Identify which cell holds the provided text, then report its [x, y] central coordinate. 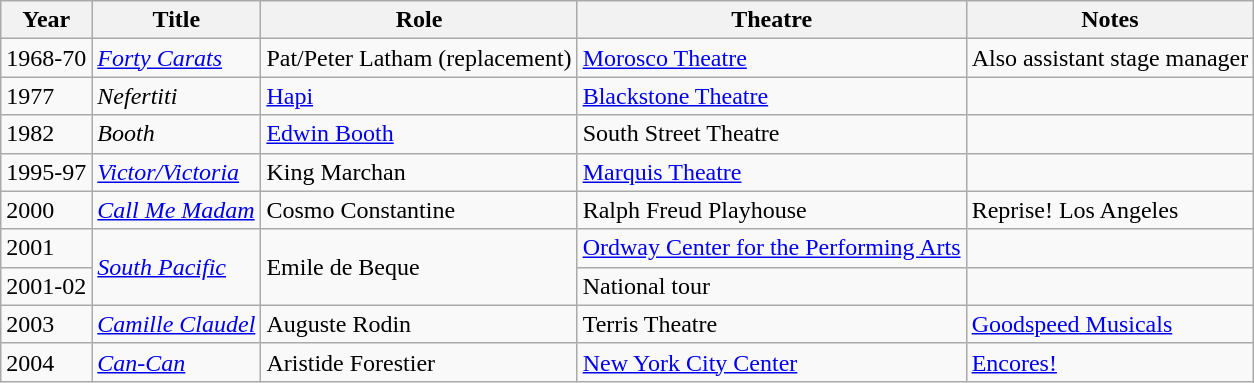
Can-Can [176, 362]
National tour [772, 286]
2003 [46, 324]
2000 [46, 210]
Nefertiti [176, 96]
Title [176, 20]
Auguste Rodin [419, 324]
King Marchan [419, 172]
Blackstone Theatre [772, 96]
South Street Theatre [772, 134]
Pat/Peter Latham (replacement) [419, 58]
Victor/Victoria [176, 172]
2001-02 [46, 286]
Hapi [419, 96]
South Pacific [176, 267]
Emile de Beque [419, 267]
2001 [46, 248]
2004 [46, 362]
Ordway Center for the Performing Arts [772, 248]
Year [46, 20]
Cosmo Constantine [419, 210]
1982 [46, 134]
New York City Center [772, 362]
Terris Theatre [772, 324]
Role [419, 20]
Marquis Theatre [772, 172]
Ralph Freud Playhouse [772, 210]
1968-70 [46, 58]
1995-97 [46, 172]
1977 [46, 96]
Goodspeed Musicals [1110, 324]
Booth [176, 134]
Notes [1110, 20]
Aristide Forestier [419, 362]
Also assistant stage manager [1110, 58]
Call Me Madam [176, 210]
Edwin Booth [419, 134]
Morosco Theatre [772, 58]
Reprise! Los Angeles [1110, 210]
Encores! [1110, 362]
Theatre [772, 20]
Camille Claudel [176, 324]
Forty Carats [176, 58]
